Locate the cell with the specified text and output its [X, Y] center coordinate. 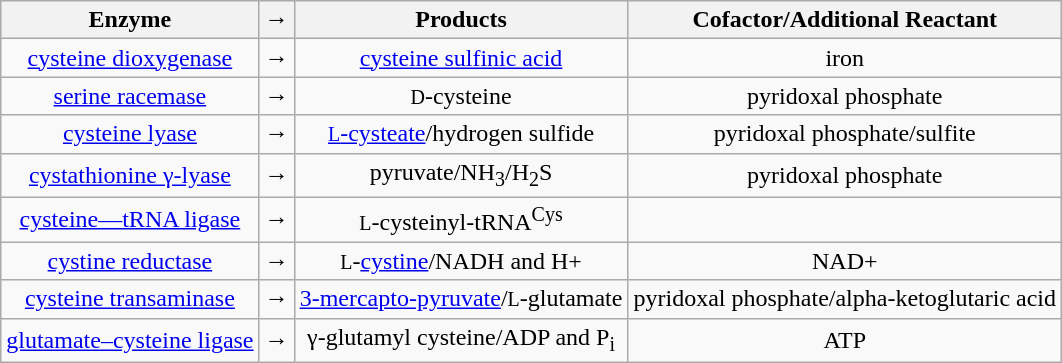
pyruvate/NH3/H2S [461, 175]
NAD+ [845, 261]
cysteine—tRNA ligase [130, 220]
L-cysteinyl-tRNACys [461, 220]
Products [461, 20]
pyridoxal phosphate/sulfite [845, 134]
γ-glutamyl cysteine/ADP and Pi [461, 340]
Enzyme [130, 20]
3-mercapto-pyruvate/L-glutamate [461, 299]
ATP [845, 340]
Cofactor/Additional Reactant [845, 20]
cysteine dioxygenase [130, 58]
glutamate–cysteine ligase [130, 340]
cysteine lyase [130, 134]
pyridoxal phosphate/alpha-ketoglutaric acid [845, 299]
D-cysteine [461, 96]
iron [845, 58]
cystathionine γ-lyase [130, 175]
serine racemase [130, 96]
cysteine transaminase [130, 299]
cystine reductase [130, 261]
cysteine sulfinic acid [461, 58]
L-cystine/NADH and H+ [461, 261]
L-cysteate/hydrogen sulfide [461, 134]
